For the text-containing cell, return its midpoint in [x, y] coordinate format. 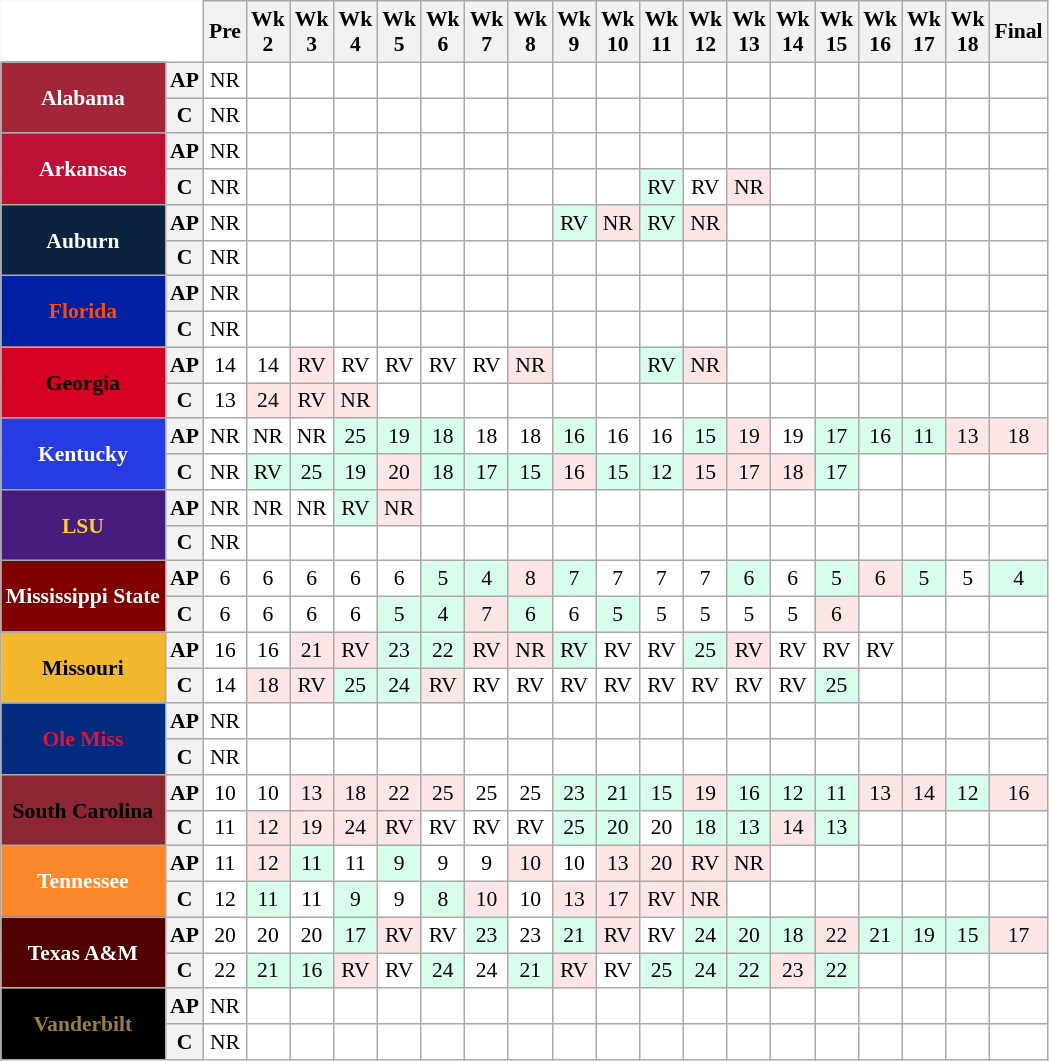
Wk10 [618, 32]
Wk15 [837, 32]
Final [1019, 32]
Texas A&M [83, 952]
Kentucky [83, 454]
LSU [83, 526]
Arkansas [83, 170]
Wk9 [574, 32]
Wk11 [662, 32]
Wk4 [355, 32]
Wk17 [924, 32]
Wk14 [793, 32]
Tennessee [83, 882]
Missouri [83, 668]
Vanderbilt [83, 1024]
Pre [225, 32]
Wk13 [749, 32]
Wk18 [968, 32]
Wk3 [312, 32]
Mississippi State [83, 596]
Wk5 [399, 32]
Wk16 [880, 32]
Ole Miss [83, 740]
Florida [83, 312]
Wk7 [487, 32]
Wk8 [530, 32]
Wk12 [705, 32]
Wk6 [443, 32]
Wk2 [268, 32]
Georgia [83, 382]
Alabama [83, 98]
Auburn [83, 240]
South Carolina [83, 810]
